Detect which cell encompasses the target text, then output its [X, Y] center coordinate. 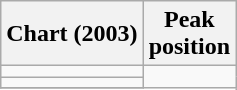
Chart (2003) [72, 34]
Peakposition [189, 34]
